Return the (X, Y) coordinate for the center point of the cell that contains the specified text.  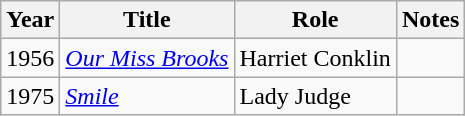
Role (315, 20)
Smile (147, 96)
Notes (430, 20)
Harriet Conklin (315, 58)
Lady Judge (315, 96)
Year (30, 20)
Title (147, 20)
1956 (30, 58)
1975 (30, 96)
Our Miss Brooks (147, 58)
